Provide the [X, Y] coordinate of the cell's center where the given text is located.  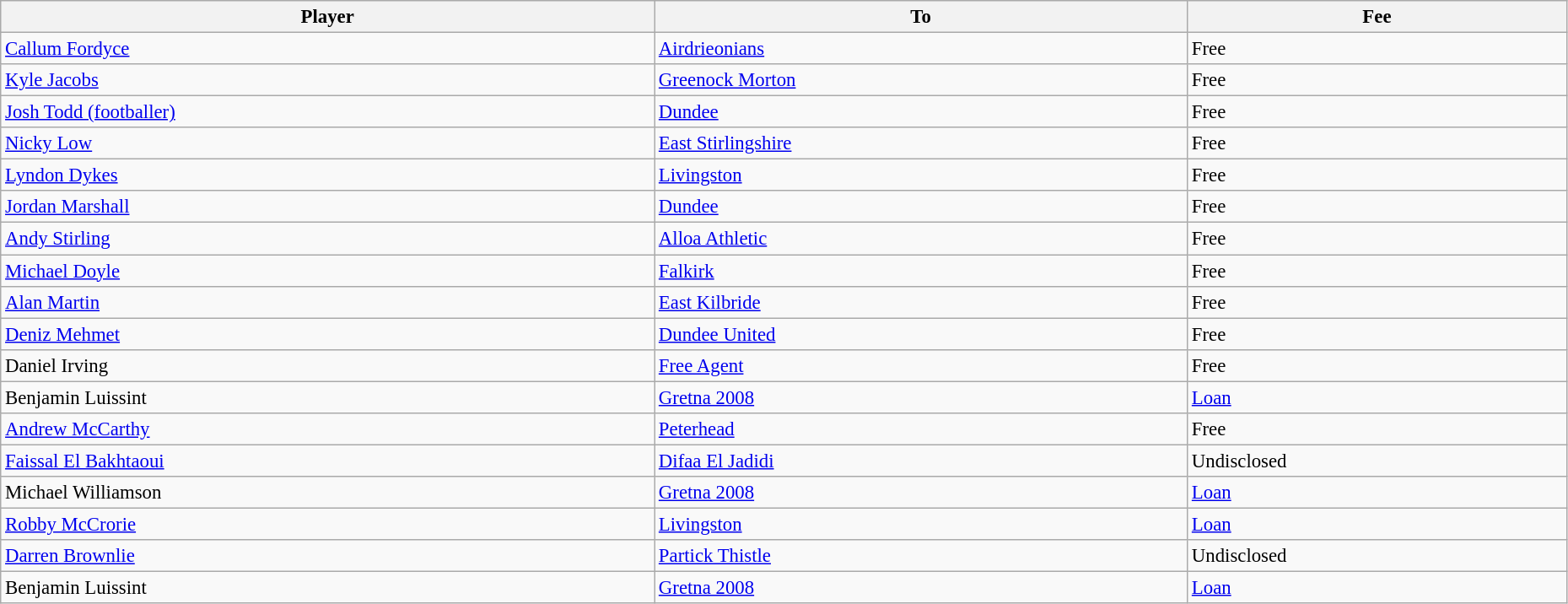
Player [327, 17]
Jordan Marshall [327, 207]
Daniel Irving [327, 365]
Callum Fordyce [327, 49]
Dundee United [921, 334]
Alloa Athletic [921, 239]
Lyndon Dykes [327, 175]
Nicky Low [327, 143]
Partick Thistle [921, 556]
Deniz Mehmet [327, 334]
Faissal El Bakhtaoui [327, 461]
East Kilbride [921, 302]
Andrew McCarthy [327, 429]
To [921, 17]
Josh Todd (footballer) [327, 112]
Michael Williamson [327, 493]
Fee [1377, 17]
Robby McCrorie [327, 524]
Peterhead [921, 429]
Difaa El Jadidi [921, 461]
Greenock Morton [921, 80]
East Stirlingshire [921, 143]
Andy Stirling [327, 239]
Free Agent [921, 365]
Darren Brownlie [327, 556]
Kyle Jacobs [327, 80]
Alan Martin [327, 302]
Michael Doyle [327, 271]
Airdrieonians [921, 49]
Falkirk [921, 271]
